Search for the cell housing the specified text and yield its (x, y) center coordinate. 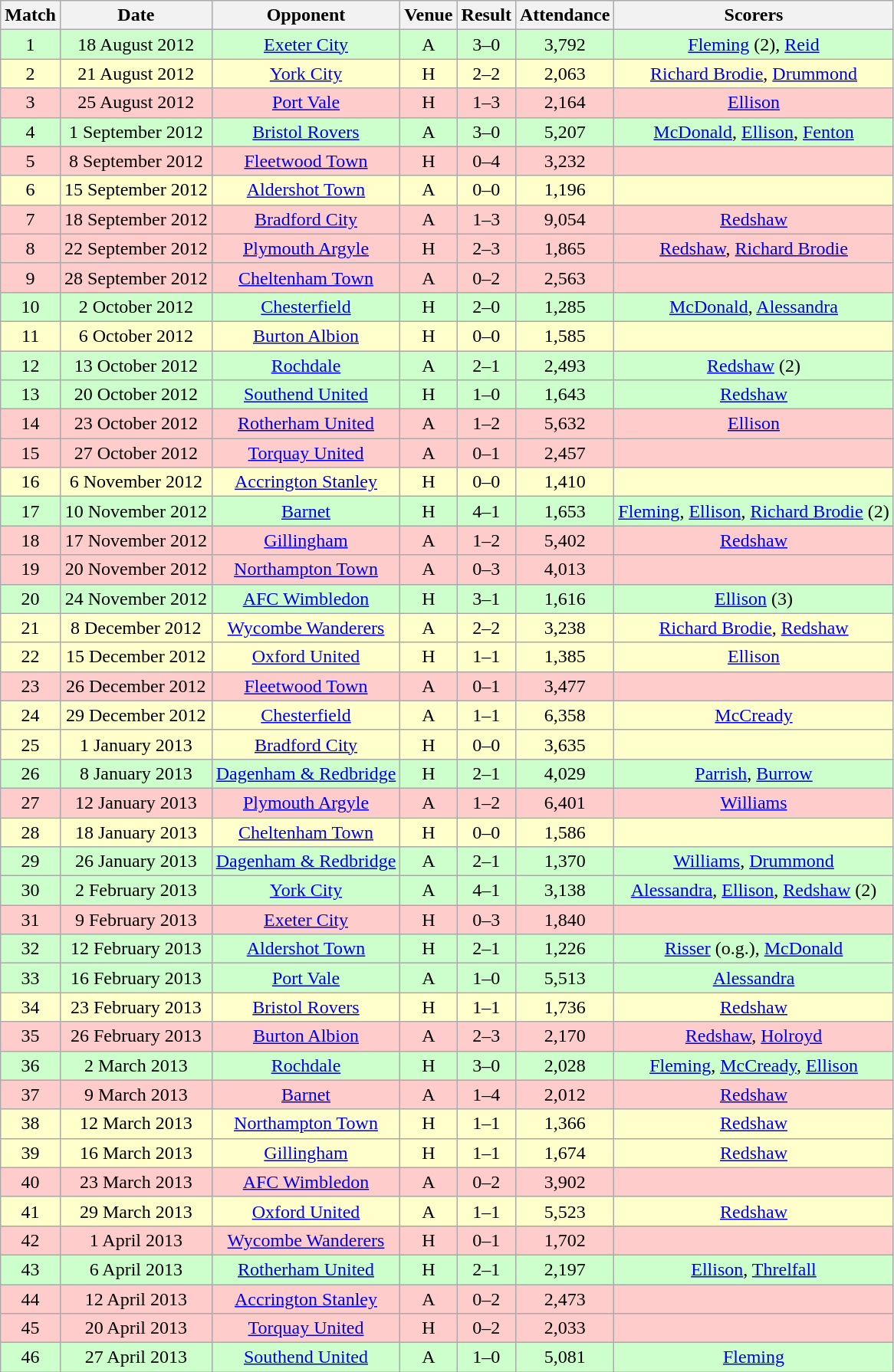
30 (31, 891)
2,457 (564, 453)
Fleming (2), Reid (754, 44)
6 (31, 190)
3–1 (486, 599)
6 April 2013 (136, 1269)
26 December 2012 (136, 686)
46 (31, 1357)
1,385 (564, 657)
1,702 (564, 1240)
Richard Brodie, Drummond (754, 74)
5,523 (564, 1211)
2,012 (564, 1095)
3,635 (564, 744)
5,081 (564, 1357)
5,207 (564, 132)
31 (31, 920)
Opponent (306, 15)
9 February 2013 (136, 920)
35 (31, 1036)
2 March 2013 (136, 1065)
29 March 2013 (136, 1211)
1,370 (564, 862)
20 November 2012 (136, 569)
16 (31, 482)
1,865 (564, 248)
3,238 (564, 628)
3,232 (564, 161)
18 (31, 540)
Result (486, 15)
23 March 2013 (136, 1182)
Risser (o.g.), McDonald (754, 949)
29 (31, 862)
Alessandra (754, 978)
6,401 (564, 803)
32 (31, 949)
28 September 2012 (136, 277)
42 (31, 1240)
18 January 2013 (136, 832)
17 (31, 511)
15 September 2012 (136, 190)
Fleming (754, 1357)
1,653 (564, 511)
11 (31, 336)
18 September 2012 (136, 219)
26 January 2013 (136, 862)
19 (31, 569)
2–0 (486, 307)
21 (31, 628)
McCready (754, 715)
16 February 2013 (136, 978)
2,493 (564, 366)
28 (31, 832)
Venue (429, 15)
25 August 2012 (136, 103)
45 (31, 1328)
22 September 2012 (136, 248)
22 (31, 657)
Williams, Drummond (754, 862)
1,410 (564, 482)
15 (31, 453)
Ellison, Threlfall (754, 1269)
1,840 (564, 920)
13 (31, 395)
23 February 2013 (136, 1007)
15 December 2012 (136, 657)
1,366 (564, 1124)
0–4 (486, 161)
43 (31, 1269)
33 (31, 978)
12 (31, 366)
Scorers (754, 15)
Alessandra, Ellison, Redshaw (2) (754, 891)
1 January 2013 (136, 744)
21 August 2012 (136, 74)
9,054 (564, 219)
Redshaw (2) (754, 366)
Fleming, Ellison, Richard Brodie (2) (754, 511)
3,792 (564, 44)
2 October 2012 (136, 307)
Richard Brodie, Redshaw (754, 628)
13 October 2012 (136, 366)
4,013 (564, 569)
2,170 (564, 1036)
2,473 (564, 1299)
1,736 (564, 1007)
34 (31, 1007)
McDonald, Ellison, Fenton (754, 132)
23 (31, 686)
2,033 (564, 1328)
20 October 2012 (136, 395)
Williams (754, 803)
10 November 2012 (136, 511)
37 (31, 1095)
Ellison (3) (754, 599)
27 April 2013 (136, 1357)
26 (31, 773)
6 November 2012 (136, 482)
3 (31, 103)
14 (31, 424)
27 (31, 803)
26 February 2013 (136, 1036)
24 November 2012 (136, 599)
12 February 2013 (136, 949)
38 (31, 1124)
1,616 (564, 599)
10 (31, 307)
9 (31, 277)
1,586 (564, 832)
1,674 (564, 1153)
Redshaw, Holroyd (754, 1036)
Parrish, Burrow (754, 773)
Redshaw, Richard Brodie (754, 248)
5 (31, 161)
39 (31, 1153)
2,197 (564, 1269)
41 (31, 1211)
12 January 2013 (136, 803)
25 (31, 744)
24 (31, 715)
20 (31, 599)
Date (136, 15)
1 (31, 44)
12 March 2013 (136, 1124)
5,402 (564, 540)
2,164 (564, 103)
2,063 (564, 74)
3,138 (564, 891)
5,513 (564, 978)
Match (31, 15)
1,196 (564, 190)
8 (31, 248)
5,632 (564, 424)
8 December 2012 (136, 628)
12 April 2013 (136, 1299)
1 September 2012 (136, 132)
2,028 (564, 1065)
1,585 (564, 336)
2 February 2013 (136, 891)
27 October 2012 (136, 453)
18 August 2012 (136, 44)
3,902 (564, 1182)
9 March 2013 (136, 1095)
6 October 2012 (136, 336)
1,643 (564, 395)
44 (31, 1299)
23 October 2012 (136, 424)
Fleming, McCready, Ellison (754, 1065)
7 (31, 219)
17 November 2012 (136, 540)
4 (31, 132)
2 (31, 74)
6,358 (564, 715)
2,563 (564, 277)
4,029 (564, 773)
16 March 2013 (136, 1153)
1 April 2013 (136, 1240)
McDonald, Alessandra (754, 307)
Attendance (564, 15)
8 September 2012 (136, 161)
20 April 2013 (136, 1328)
1,226 (564, 949)
40 (31, 1182)
1,285 (564, 307)
29 December 2012 (136, 715)
1–4 (486, 1095)
36 (31, 1065)
3,477 (564, 686)
8 January 2013 (136, 773)
